Provide the [x, y] coordinate of the cell's center where the given text is located.  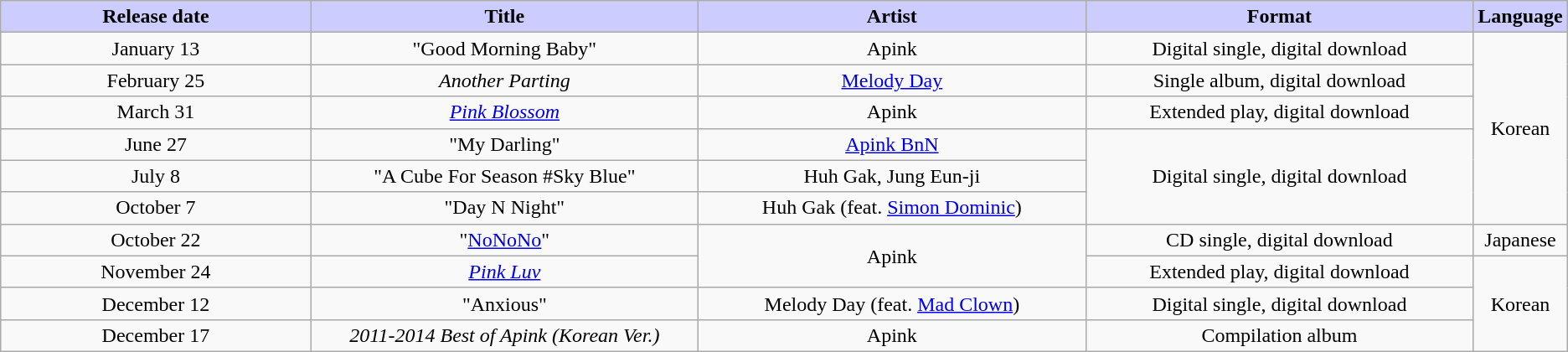
Format [1280, 17]
"Anxious" [504, 303]
Artist [892, 17]
Title [504, 17]
Compilation album [1280, 335]
Melody Day (feat. Mad Clown) [892, 303]
"A Cube For Season #Sky Blue" [504, 176]
Pink Blossom [504, 112]
"Good Morning Baby" [504, 49]
July 8 [156, 176]
Apink BnN [892, 144]
Pink Luv [504, 272]
October 22 [156, 240]
Language [1520, 17]
Huh Gak, Jung Eun-ji [892, 176]
"Day N Night" [504, 208]
"NoNoNo" [504, 240]
CD single, digital download [1280, 240]
November 24 [156, 272]
Japanese [1520, 240]
February 25 [156, 80]
2011-2014 Best of Apink (Korean Ver.) [504, 335]
Huh Gak (feat. Simon Dominic) [892, 208]
March 31 [156, 112]
Release date [156, 17]
Melody Day [892, 80]
October 7 [156, 208]
Single album, digital download [1280, 80]
January 13 [156, 49]
Another Parting [504, 80]
December 12 [156, 303]
June 27 [156, 144]
December 17 [156, 335]
"My Darling" [504, 144]
